Extract the [x, y] coordinate from the center of the cell holding the provided text.  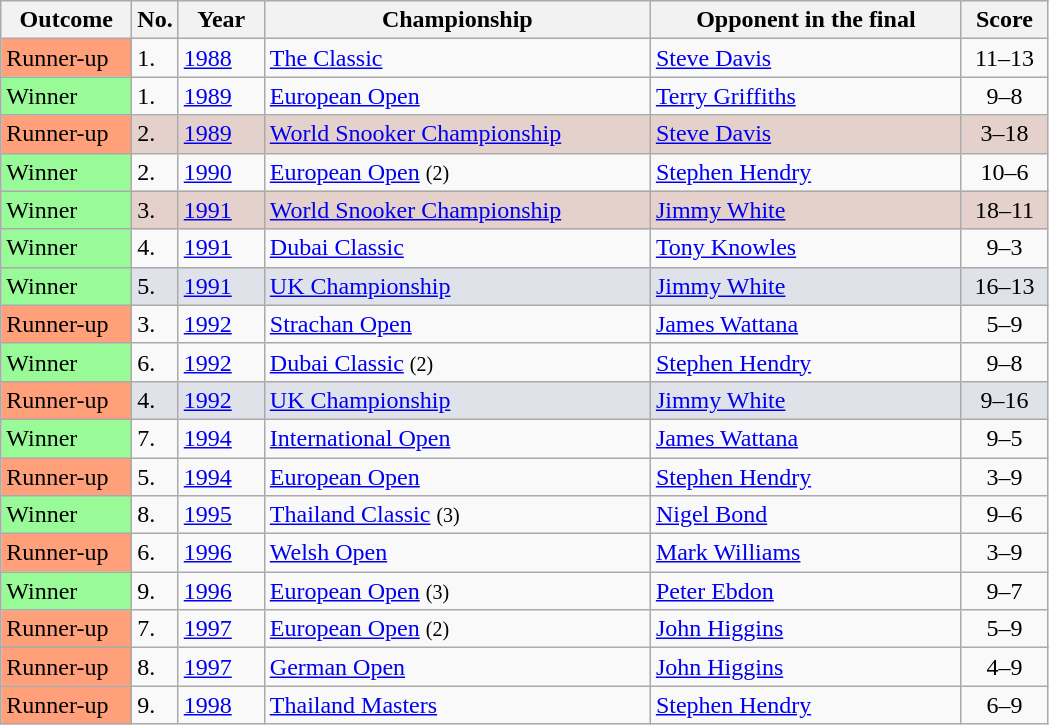
Dubai Classic (2) [457, 362]
Peter Ebdon [806, 591]
3–18 [1004, 134]
Outcome [66, 20]
18–11 [1004, 210]
The Classic [457, 58]
Terry Griffiths [806, 96]
Thailand Masters [457, 705]
Mark Williams [806, 553]
9–7 [1004, 591]
Strachan Open [457, 324]
Opponent in the final [806, 20]
Championship [457, 20]
Dubai Classic [457, 248]
Thailand Classic (3) [457, 515]
1998 [221, 705]
European Open (3) [457, 591]
1988 [221, 58]
16–13 [1004, 286]
4–9 [1004, 667]
German Open [457, 667]
Welsh Open [457, 553]
Score [1004, 20]
9–16 [1004, 400]
9–5 [1004, 438]
6–9 [1004, 705]
1990 [221, 172]
Tony Knowles [806, 248]
No. [155, 20]
10–6 [1004, 172]
9–3 [1004, 248]
11–13 [1004, 58]
International Open [457, 438]
Nigel Bond [806, 515]
1995 [221, 515]
9–6 [1004, 515]
Year [221, 20]
